Provide the [x, y] coordinate of the cell's center where the given text is located.  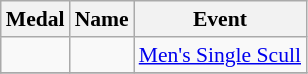
Medal [36, 19]
Name [102, 19]
Men's Single Scull [220, 55]
Event [220, 19]
